Find where the given text appears and provide that cell's center as (x, y) coordinate. 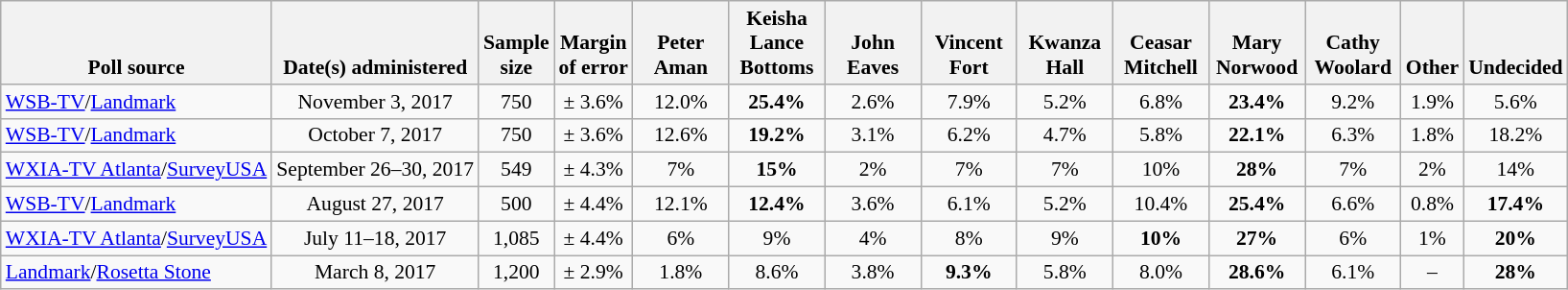
15% (777, 170)
3.6% (873, 205)
JohnEaves (873, 42)
28.6% (1257, 273)
CeasarMitchell (1160, 42)
1.9% (1433, 102)
March 8, 2017 (375, 273)
14% (1515, 170)
Landmark/Rosetta Stone (136, 273)
November 3, 2017 (375, 102)
27% (1257, 238)
3.8% (873, 273)
July 11–18, 2017 (375, 238)
7.9% (969, 102)
0.8% (1433, 205)
PeterAman (681, 42)
12.0% (681, 102)
9.3% (969, 273)
20% (1515, 238)
Marginof error (594, 42)
18.2% (1515, 135)
MaryNorwood (1257, 42)
10.4% (1160, 205)
500 (516, 205)
CathyWoolard (1353, 42)
6.8% (1160, 102)
August 27, 2017 (375, 205)
Date(s) administered (375, 42)
3.1% (873, 135)
– (1433, 273)
Samplesize (516, 42)
± 2.9% (594, 273)
8% (969, 238)
Undecided (1515, 42)
± 4.3% (594, 170)
1% (1433, 238)
6.2% (969, 135)
October 7, 2017 (375, 135)
September 26–30, 2017 (375, 170)
22.1% (1257, 135)
5.6% (1515, 102)
4% (873, 238)
KwanzaHall (1065, 42)
6.6% (1353, 205)
Poll source (136, 42)
12.1% (681, 205)
9.2% (1353, 102)
2.6% (873, 102)
Other (1433, 42)
12.6% (681, 135)
VincentFort (969, 42)
23.4% (1257, 102)
KeishaLanceBottoms (777, 42)
4.7% (1065, 135)
12.4% (777, 205)
8.0% (1160, 273)
19.2% (777, 135)
1,200 (516, 273)
6.3% (1353, 135)
1,085 (516, 238)
549 (516, 170)
8.6% (777, 273)
17.4% (1515, 205)
